Return (x, y) of the center of cell containing provided text 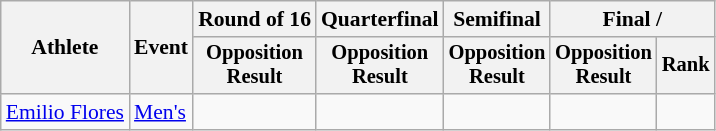
Round of 16 (254, 19)
Quarterfinal (380, 19)
Athlete (65, 48)
Rank (686, 66)
Emilio Flores (65, 112)
Event (161, 48)
Semifinal (498, 19)
Final / (632, 19)
Men's (161, 112)
